Output the (x, y) coordinate of the center of the cell containing the given text.  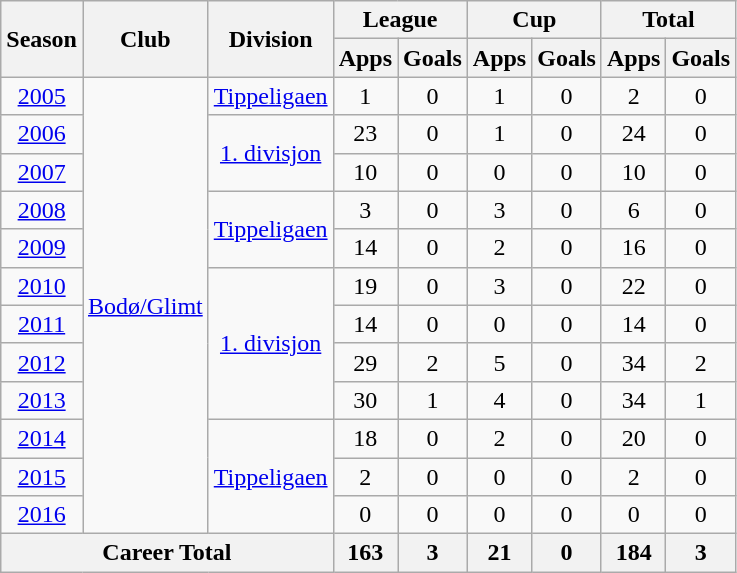
2008 (42, 210)
Total (668, 20)
20 (633, 438)
2014 (42, 438)
2009 (42, 248)
24 (633, 134)
30 (365, 400)
Bodø/Glimt (145, 306)
Club (145, 39)
2007 (42, 172)
4 (499, 400)
2010 (42, 286)
Cup (534, 20)
6 (633, 210)
League (400, 20)
2013 (42, 400)
16 (633, 248)
23 (365, 134)
2016 (42, 515)
2012 (42, 362)
18 (365, 438)
184 (633, 553)
19 (365, 286)
2011 (42, 324)
Career Total (167, 553)
22 (633, 286)
29 (365, 362)
Season (42, 39)
2005 (42, 96)
163 (365, 553)
2015 (42, 477)
5 (499, 362)
Division (270, 39)
21 (499, 553)
2006 (42, 134)
